Return the [x, y] coordinate for the center point of the cell that contains the specified text.  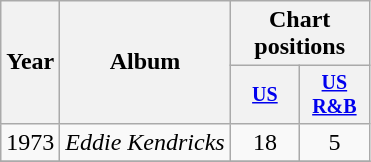
Chart positions [300, 34]
Eddie Kendricks [145, 142]
USR&B [334, 94]
1973 [30, 142]
18 [264, 142]
5 [334, 142]
Album [145, 62]
US [264, 94]
Year [30, 62]
